Search for the cell housing the specified text and yield its (X, Y) center coordinate. 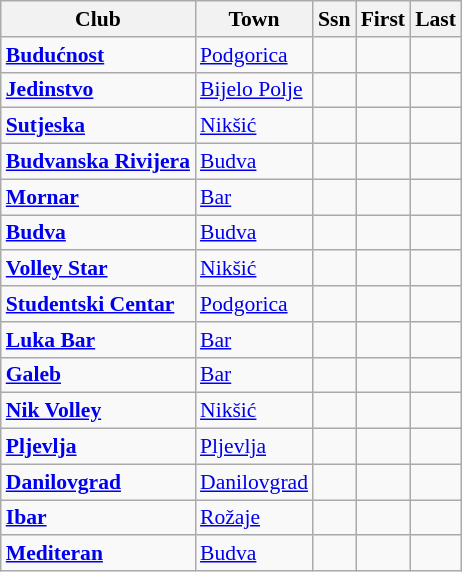
Ssn (334, 19)
Last (436, 19)
Mornar (98, 197)
Town (254, 19)
Nik Volley (98, 411)
Jedinstvo (98, 90)
First (383, 19)
Bijelo Polje (254, 90)
Volley Star (98, 269)
Budućnost (98, 55)
Budvanska Rivijera (98, 162)
Club (98, 19)
Rožaje (254, 518)
Galeb (98, 375)
Studentski Centar (98, 304)
Luka Bar (98, 340)
Sutjeska (98, 126)
Ibar (98, 518)
Mediteran (98, 554)
